Output the [x, y] coordinate of the center of the cell containing the given text.  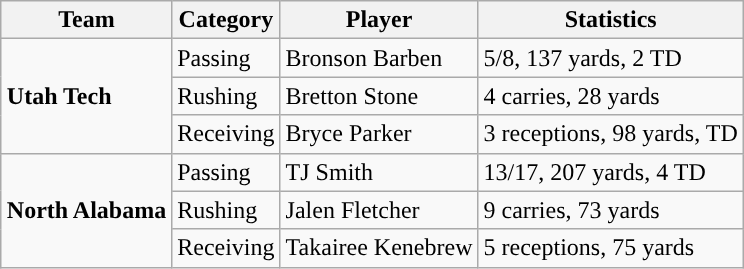
Bryce Parker [379, 134]
5/8, 137 yards, 2 TD [610, 58]
Jalen Fletcher [379, 210]
Utah Tech [86, 96]
3 receptions, 98 yards, TD [610, 134]
TJ Smith [379, 172]
13/17, 207 yards, 4 TD [610, 172]
Team [86, 20]
5 receptions, 75 yards [610, 248]
Bronson Barben [379, 58]
9 carries, 73 yards [610, 210]
Category [226, 20]
North Alabama [86, 210]
Takairee Kenebrew [379, 248]
Player [379, 20]
Statistics [610, 20]
Bretton Stone [379, 96]
4 carries, 28 yards [610, 96]
